Pinpoint the cell where the given text exists, returning its (x, y) midpoint coordinate. 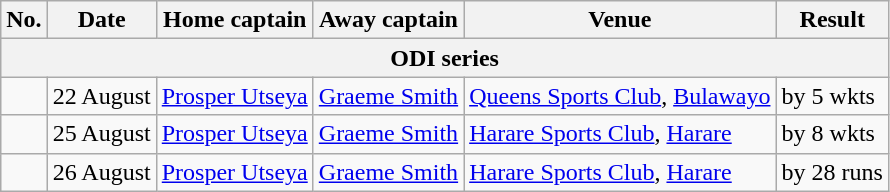
ODI series (445, 58)
26 August (102, 172)
25 August (102, 134)
No. (24, 20)
Home captain (234, 20)
22 August (102, 96)
Result (832, 20)
by 28 runs (832, 172)
Venue (620, 20)
Away captain (388, 20)
by 5 wkts (832, 96)
by 8 wkts (832, 134)
Queens Sports Club, Bulawayo (620, 96)
Date (102, 20)
